Locate the cell with the specified text and output its [X, Y] center coordinate. 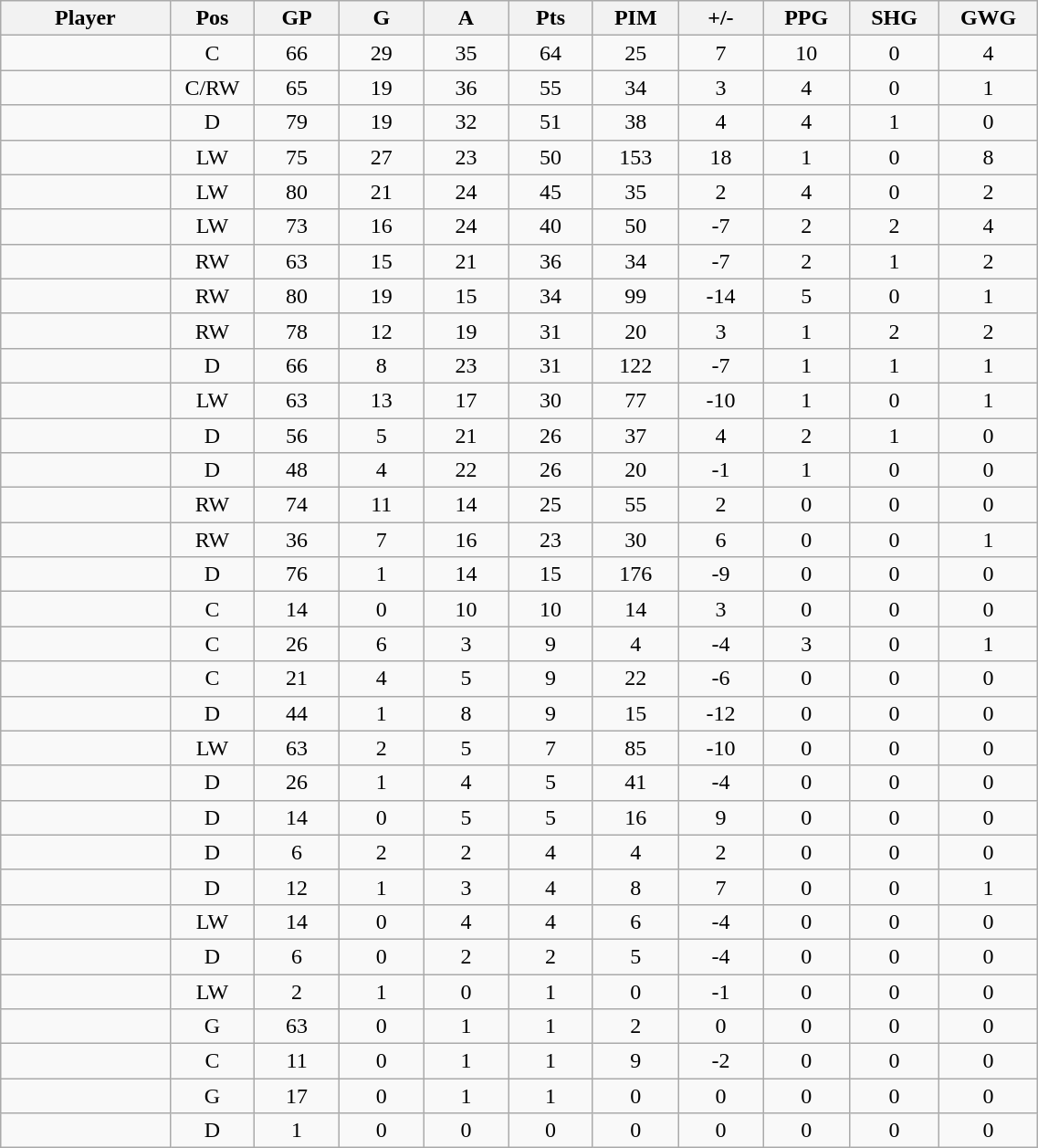
38 [635, 122]
78 [298, 331]
153 [635, 157]
+/- [721, 18]
64 [551, 53]
-14 [721, 296]
73 [298, 226]
C/RW [212, 88]
40 [551, 226]
GWG [988, 18]
51 [551, 122]
74 [298, 505]
GP [298, 18]
A [466, 18]
PIM [635, 18]
Pos [212, 18]
122 [635, 365]
48 [298, 470]
65 [298, 88]
79 [298, 122]
76 [298, 574]
176 [635, 574]
75 [298, 157]
32 [466, 122]
27 [382, 157]
41 [635, 783]
44 [298, 713]
99 [635, 296]
-9 [721, 574]
77 [635, 400]
PPG [807, 18]
13 [382, 400]
85 [635, 748]
-6 [721, 679]
Player [86, 18]
-12 [721, 713]
45 [551, 192]
29 [382, 53]
37 [635, 436]
56 [298, 436]
Pts [551, 18]
SHG [895, 18]
18 [721, 157]
-2 [721, 1061]
